Identify which cell holds the provided text, then report its [X, Y] central coordinate. 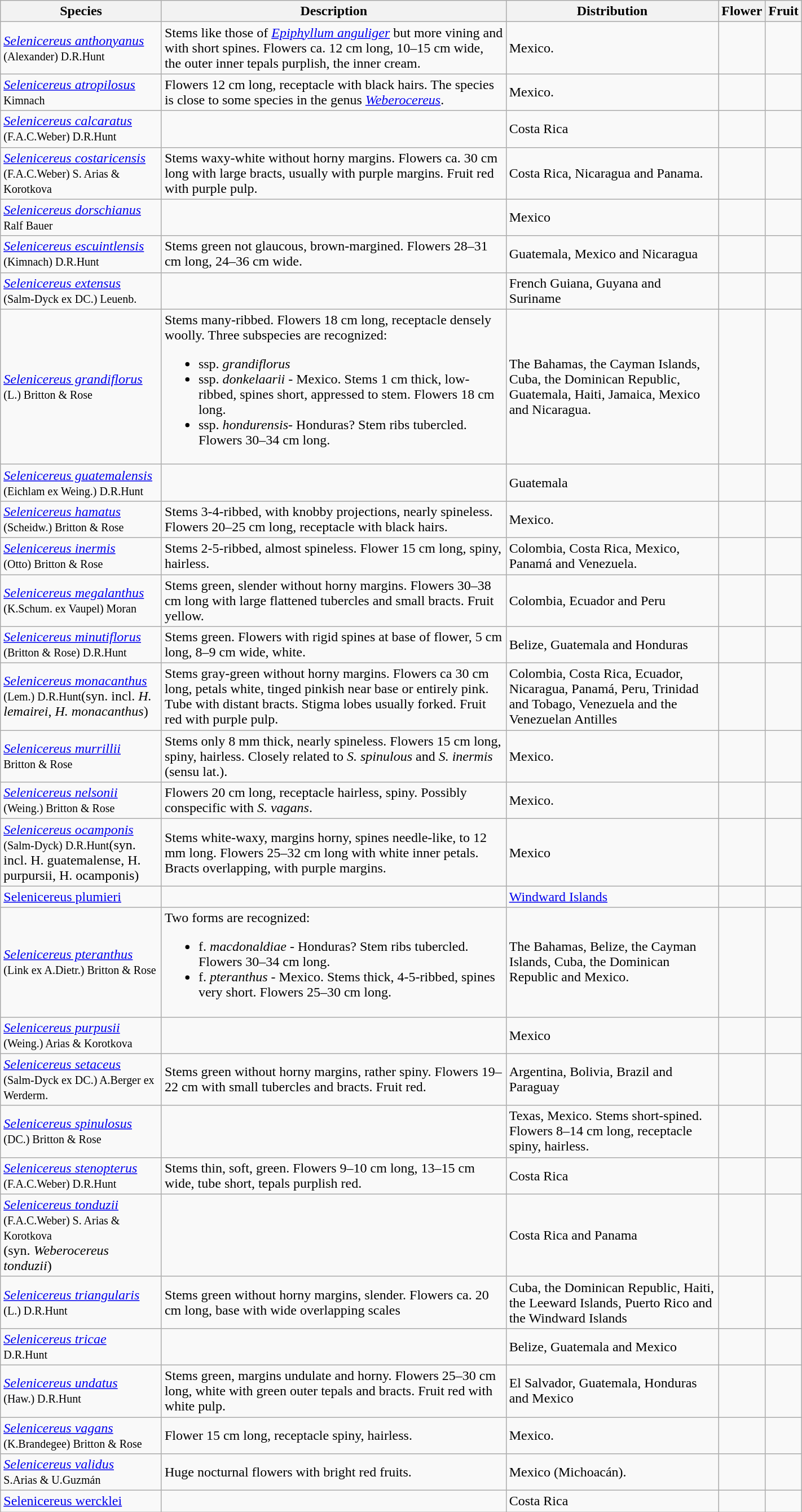
Selenicereus pteranthus(Link ex A.Dietr.) Britton & Rose [81, 962]
Selenicereus ocamponis(Salm-Dyck) D.R.Hunt(syn. incl. H. guatemalense, H. purpursii, H. ocamponis) [81, 853]
Selenicereus tonduzii(F.A.C.Weber) S. Arias & Korotkova(syn. Weberocereus tonduzii) [81, 1235]
Selenicereus undatus(Haw.) D.R.Hunt [81, 1391]
Selenicereus monacanthus(Lem.) D.R.Hunt(syn. incl. H. lemairei, H. monacanthus) [81, 697]
Description [334, 11]
Flower [742, 11]
Selenicereus atropilosusKimnach [81, 92]
Colombia, Costa Rica, Mexico, Panamá and Venezuela. [612, 556]
Colombia, Costa Rica, Ecuador, Nicaragua, Panamá, Peru, Trinidad and Tobago, Venezuela and the Venezuelan Antilles [612, 697]
Selenicereus hamatus(Scheidw.) Britton & Rose [81, 519]
Selenicereus minutiflorus(Britton & Rose) D.R.Hunt [81, 645]
Selenicereus wercklei [81, 1501]
Selenicereus extensus(Salm-Dyck ex DC.) Leuenb. [81, 291]
Fruit [783, 11]
The Bahamas, Belize, the Cayman Islands, Cuba, the Dominican Republic and Mexico. [612, 962]
Mexico (Michoacán). [612, 1472]
Species [81, 11]
Guatemala [612, 483]
Selenicereus tricaeD.R.Hunt [81, 1347]
Selenicereus murrilliiBritton & Rose [81, 756]
Selenicereus spinulosus(DC.) Britton & Rose [81, 1131]
Stems green, margins undulate and horny. Flowers 25–30 cm long, white with green outer tepals and bracts. Fruit red with white pulp. [334, 1391]
Selenicereus costaricensis(F.A.C.Weber) S. Arias & Korotkova [81, 173]
Selenicereus anthonyanus(Alexander) D.R.Hunt [81, 48]
Selenicereus escuintlensis(Kimnach) D.R.Hunt [81, 254]
Guatemala, Mexico and Nicaragua [612, 254]
Stems green without horny margins, rather spiny. Flowers 19–22 cm with small tubercles and bracts. Fruit red. [334, 1079]
Argentina, Bolivia, Brazil and Paraguay [612, 1079]
Selenicereus validusS.Arias & U.Guzmán [81, 1472]
Stems thin, soft, green. Flowers 9–10 cm long, 13–15 cm wide, tube short, tepals purplish red. [334, 1175]
Selenicereus nelsonii(Weing.) Britton & Rose [81, 801]
Flowers 20 cm long, receptacle hairless, spiny. Possibly conspecific with S. vagans. [334, 801]
Colombia, Ecuador and Peru [612, 600]
Stems waxy-white without horny margins. Flowers ca. 30 cm long with large bracts, usually with purple margins. Fruit red with purple pulp. [334, 173]
French Guiana, Guyana and Suriname [612, 291]
Flowers 12 cm long, receptacle with black hairs. The species is close to some species in the genus Weberocereus. [334, 92]
Belize, Guatemala and Honduras [612, 645]
The Bahamas, the Cayman Islands, Cuba, the Dominican Republic, Guatemala, Haiti, Jamaica, Mexico and Nicaragua. [612, 387]
Texas, Mexico. Stems short-spined. Flowers 8–14 cm long, receptacle spiny, hairless. [612, 1131]
Stems 3-4-ribbed, with knobby projections, nearly spineless. Flowers 20–25 cm long, receptacle with black hairs. [334, 519]
Stems 2-5-ribbed, almost spineless. Flower 15 cm long, spiny, hairless. [334, 556]
Selenicereus triangularis(L.) D.R.Hunt [81, 1302]
Stems only 8 mm thick, nearly spineless. Flowers 15 cm long, spiny, hairless. Closely related to S. spinulous and S. inermis (sensu lat.). [334, 756]
Cuba, the Dominican Republic, Haiti, the Leeward Islands, Puerto Rico and the Windward Islands [612, 1302]
Stems green without horny margins, slender. Flowers ca. 20 cm long, base with wide overlapping scales [334, 1302]
Selenicereus vagans(K.Brandegee) Britton & Rose [81, 1435]
Selenicereus calcaratus(F.A.C.Weber) D.R.Hunt [81, 129]
Selenicereus grandiflorus(L.) Britton & Rose [81, 387]
Flower 15 cm long, receptacle spiny, hairless. [334, 1435]
Distribution [612, 11]
Selenicereus purpusii(Weing.) Arias & Korotkova [81, 1035]
El Salvador, Guatemala, Honduras and Mexico [612, 1391]
Belize, Guatemala and Mexico [612, 1347]
Costa Rica, Nicaragua and Panama. [612, 173]
Selenicereus stenopterus(F.A.C.Weber) D.R.Hunt [81, 1175]
Huge nocturnal flowers with bright red fruits. [334, 1472]
Selenicereus plumieri [81, 897]
Windward Islands [612, 897]
Selenicereus setaceus(Salm-Dyck ex DC.) A.Berger ex Werderm. [81, 1079]
Stems green not glaucous, brown-margined. Flowers 28–31 cm long, 24–36 cm wide. [334, 254]
Selenicereus megalanthus(K.Schum. ex Vaupel) Moran [81, 600]
Costa Rica and Panama [612, 1235]
Selenicereus guatemalensis(Eichlam ex Weing.) D.R.Hunt [81, 483]
Stems green, slender without horny margins. Flowers 30–38 cm long with large flattened tubercles and small bracts. Fruit yellow. [334, 600]
Stems green. Flowers with rigid spines at base of flower, 5 cm long, 8–9 cm wide, white. [334, 645]
Selenicereus inermis(Otto) Britton & Rose [81, 556]
Selenicereus dorschianusRalf Bauer [81, 218]
